For the text-containing cell, return its midpoint in (X, Y) coordinate format. 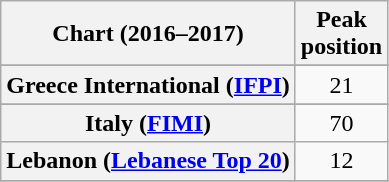
Peakposition (341, 34)
Greece International (IFPI) (148, 85)
21 (341, 85)
Italy (FIMI) (148, 123)
70 (341, 123)
12 (341, 161)
Chart (2016–2017) (148, 34)
Lebanon (Lebanese Top 20) (148, 161)
